Extract the [X, Y] coordinate from the center of the cell holding the provided text.  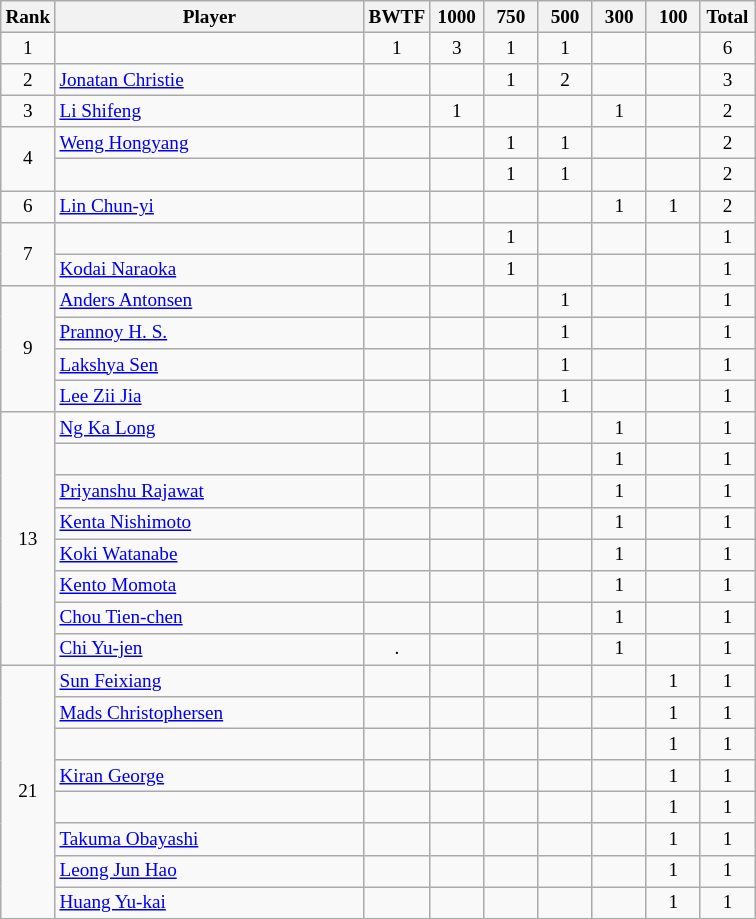
4 [28, 158]
BWTF [397, 17]
Total [727, 17]
Rank [28, 17]
Priyanshu Rajawat [210, 491]
Lakshya Sen [210, 365]
9 [28, 348]
Li Shifeng [210, 111]
Jonatan Christie [210, 80]
7 [28, 254]
Chou Tien-chen [210, 618]
100 [673, 17]
500 [565, 17]
Chi Yu-jen [210, 649]
Leong Jun Hao [210, 871]
1000 [457, 17]
300 [619, 17]
13 [28, 538]
Kiran George [210, 776]
750 [511, 17]
. [397, 649]
Weng Hongyang [210, 143]
Kento Momota [210, 586]
Lee Zii Jia [210, 396]
Lin Chun-yi [210, 206]
Player [210, 17]
Anders Antonsen [210, 301]
Koki Watanabe [210, 554]
Takuma Obayashi [210, 839]
Prannoy H. S. [210, 333]
Kenta Nishimoto [210, 523]
Kodai Naraoka [210, 270]
Huang Yu-kai [210, 902]
Sun Feixiang [210, 681]
21 [28, 792]
Mads Christophersen [210, 713]
Ng Ka Long [210, 428]
